Scan for the cell matching the given text and deliver its (X, Y) coordinate at center. 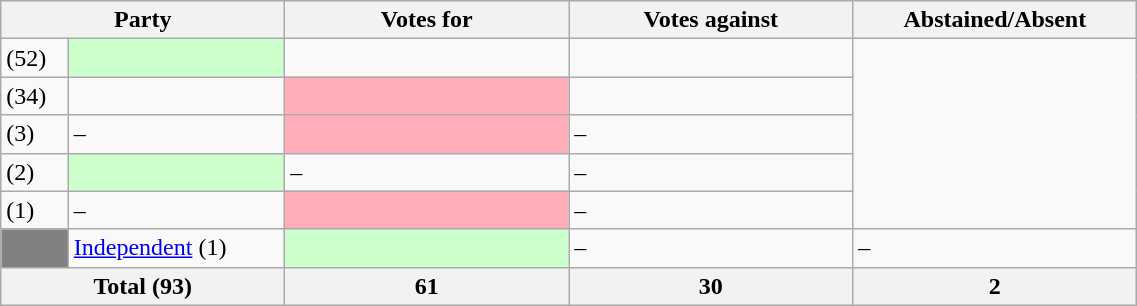
30 (711, 286)
61 (427, 286)
(34) (35, 96)
Party (143, 20)
(3) (35, 134)
Total (93) (143, 286)
Independent (1) (176, 248)
Votes for (427, 20)
(2) (35, 172)
(1) (35, 210)
2 (995, 286)
(52) (35, 58)
Votes against (711, 20)
Abstained/Absent (995, 20)
